Extract the [x, y] coordinate from the center of the cell holding the provided text.  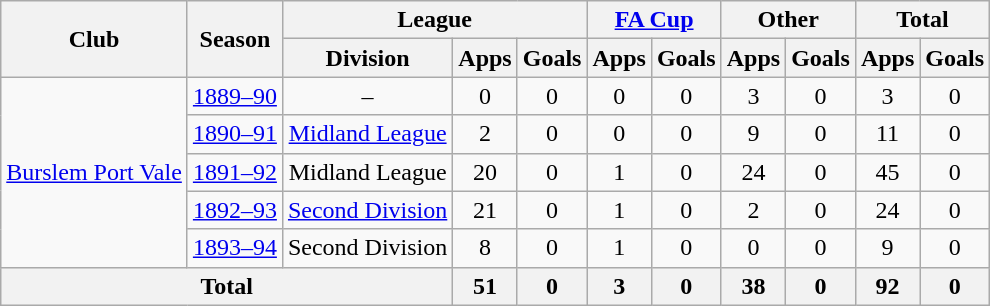
Burslem Port Vale [94, 172]
Season [234, 39]
92 [887, 286]
45 [887, 172]
8 [485, 248]
Division [367, 58]
20 [485, 172]
1891–92 [234, 172]
– [367, 96]
1890–91 [234, 134]
11 [887, 134]
Other [788, 20]
38 [753, 286]
League [434, 20]
21 [485, 210]
Club [94, 39]
1892–93 [234, 210]
51 [485, 286]
1889–90 [234, 96]
1893–94 [234, 248]
FA Cup [654, 20]
